Locate the cell with the specified text and output its (X, Y) center coordinate. 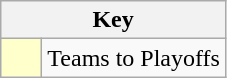
Teams to Playoffs (134, 58)
Key (114, 20)
